For the text-containing cell, return its midpoint in (x, y) coordinate format. 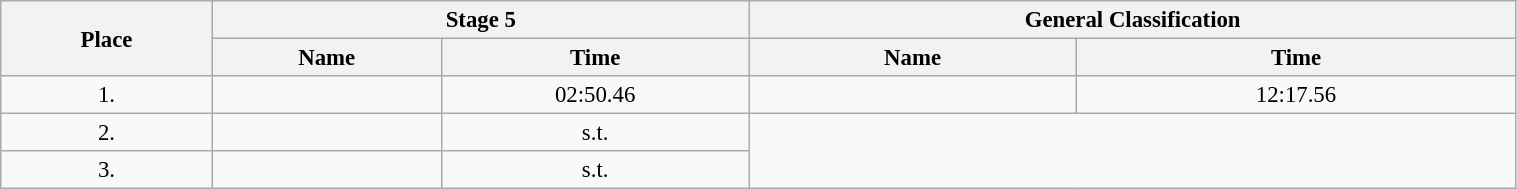
Stage 5 (480, 20)
1. (107, 95)
02:50.46 (595, 95)
General Classification (1132, 20)
3. (107, 170)
2. (107, 133)
12:17.56 (1296, 95)
Place (107, 38)
